Return the (X, Y) coordinate for the center point of the cell that contains the specified text.  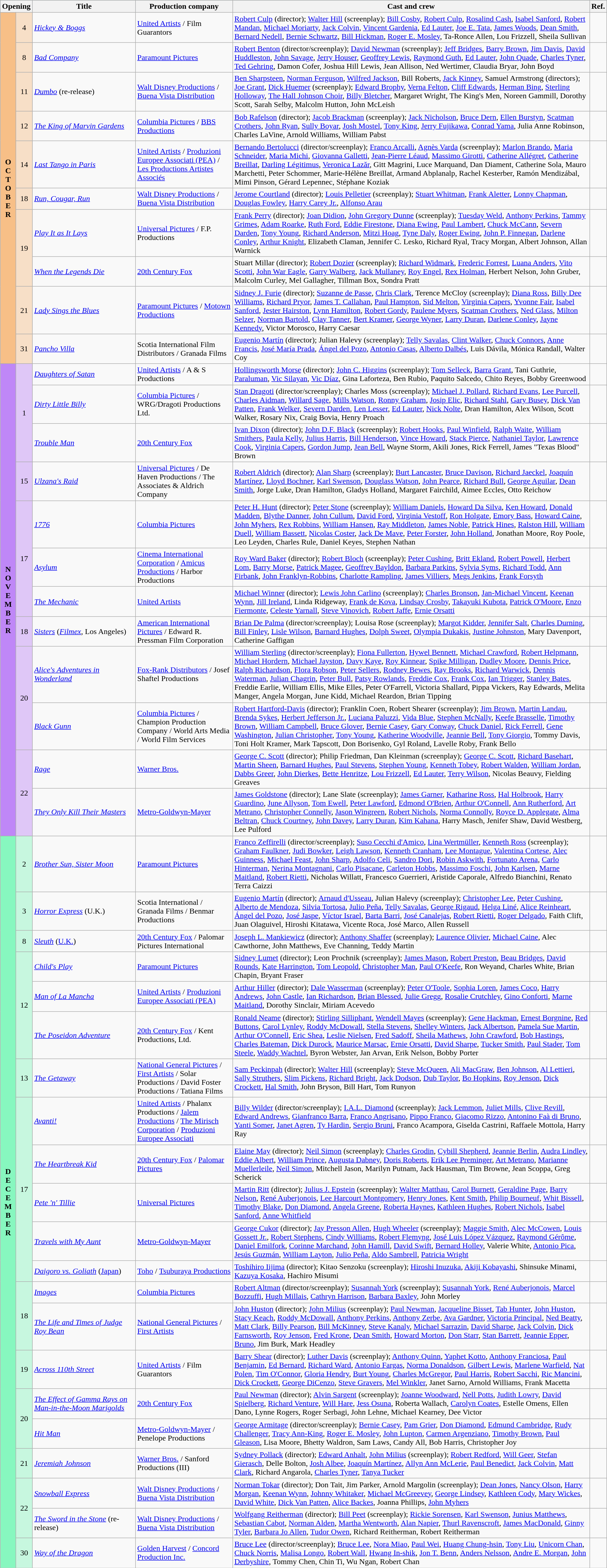
4 (24, 28)
Fox-Rank Distributors / Josef Shaftel Productions (184, 675)
The King of Marvin Gardens (84, 126)
3 (24, 911)
OCTOBER (8, 188)
They Only Kill Their Masters (84, 812)
Universal Pictures / F.P. Productions (184, 233)
Trouble Man (84, 443)
United Artists / Produzioni Europee Associati (PEA) / Les Productions Artistes Associés (184, 164)
Dirty Little Billy (84, 404)
National General Pictures / First Artists (184, 1326)
DECEMBER (8, 1202)
1 (24, 413)
Asylum (84, 568)
Daigoro vs. Goliath (Japan) (84, 1271)
Alice's Adventures in Wonderland (84, 675)
Universal Pictures (184, 1203)
Warner Bros. / Sanford Productions (III) (184, 1463)
Scotia International / Granada Films / Benmar Productions (184, 911)
Toho / Tsuburaya Productions (184, 1271)
Scotia International Film Distributors / Granada Films (184, 349)
Jeremiah Johnson (84, 1463)
1776 (84, 524)
Black Gunn (84, 726)
Opening (16, 6)
Cast and crew (411, 6)
2 (24, 864)
Horror Express (U.K.) (84, 911)
Production company (184, 6)
United Artists / Phalanx Productions / Jalem Productions / The Mirisch Corporation / Produzioni Europee Associati (184, 1121)
Columbia Pictures / BBS Productions (184, 126)
Run, Cougar, Run (84, 198)
Columbia Pictures / Champion Production Company / World Arts Media / World Film Services (184, 726)
Pete 'n' Tillie (84, 1203)
30 (24, 1553)
Universal Pictures / De Haven Productions / The Associates & Aldrich Company (184, 481)
Ref. (598, 6)
Toshihiro Iijima (director); Kitao Senzoku (screenplay); Hiroshi Inuzuka, Akiji Kobayashi, Shinsuke Minami, Kazuya Kosaka, Hachiro Misumi (411, 1271)
Paramount Pictures / Motown Productions (184, 310)
National General Pictures / First Artists / Solar Productions / David Foster Productions / Tatiana Films (184, 1078)
The Getaway (84, 1078)
13 (24, 1078)
Images (84, 1292)
15 (24, 481)
Play It as It Lays (84, 233)
American International Pictures / Edward R. Pressman Film Corporation (184, 631)
Pancho Villa (84, 349)
The Mechanic (84, 602)
The Heartbreak Kid (84, 1164)
20th Century Fox / Palomar Pictures International (184, 941)
Hit Man (84, 1433)
Travels with My Aunt (84, 1241)
NOVEMBER (8, 600)
Warner Bros. (184, 769)
Sisters (Filmex, Los Angeles) (84, 631)
11 (24, 91)
United Artists / A & S Productions (184, 374)
Across 110th Street (84, 1369)
Rage (84, 769)
20th Century Fox / Palomar Pictures (184, 1164)
The Sword in the Stone (re-release) (84, 1523)
Bad Company (84, 57)
Title (84, 6)
Columbia Pictures / WRG/Dragoti Productions Ltd. (184, 404)
Avanti! (84, 1121)
20th Century Fox / Kent Productions, Ltd. (184, 1035)
Last Tango in Paris (84, 164)
Cinema International Corporation / Amicus Productions / Harbor Productions (184, 568)
Daughters of Satan (84, 374)
14 (24, 164)
Lady Sings the Blues (84, 310)
Ulzana's Raid (84, 481)
Brother Sun, Sister Moon (84, 864)
United Artists (184, 602)
The Effect of Gamma Rays on Man-in-the-Moon Marigolds (84, 1404)
When the Legends Die (84, 271)
Metro-Goldwyn-Mayer / Penelope Productions (184, 1433)
31 (24, 349)
Golden Harvest / Concord Production Inc. (184, 1553)
Child's Play (84, 966)
Man of La Mancha (84, 996)
Way of the Dragon (84, 1553)
The Poseidon Adventure (84, 1035)
Hickey & Boggs (84, 28)
Dumbo (re-release) (84, 91)
Snowball Express (84, 1493)
The Life and Times of Judge Roy Bean (84, 1326)
Sleuth (U.K.) (84, 941)
United Artists / Produzioni Europee Associati (PEA) (184, 996)
